Pinpoint the cell where the given text exists, returning its [x, y] midpoint coordinate. 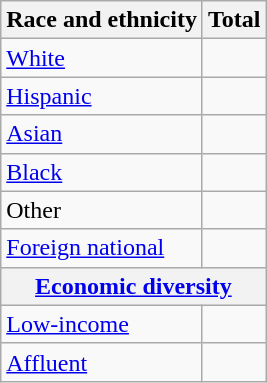
Asian [102, 134]
White [102, 58]
Black [102, 172]
Affluent [102, 362]
Total [234, 20]
Hispanic [102, 96]
Race and ethnicity [102, 20]
Other [102, 210]
Low-income [102, 324]
Foreign national [102, 248]
Economic diversity [134, 286]
